Extract the (x, y) coordinate from the center of the cell holding the provided text.  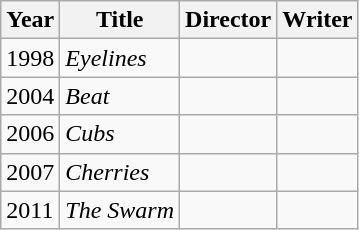
2007 (30, 172)
The Swarm (120, 210)
Writer (318, 20)
Title (120, 20)
Beat (120, 96)
Cubs (120, 134)
2006 (30, 134)
Director (228, 20)
Eyelines (120, 58)
1998 (30, 58)
Year (30, 20)
2004 (30, 96)
Cherries (120, 172)
2011 (30, 210)
